Return the [x, y] coordinate for the center point of the cell that contains the specified text.  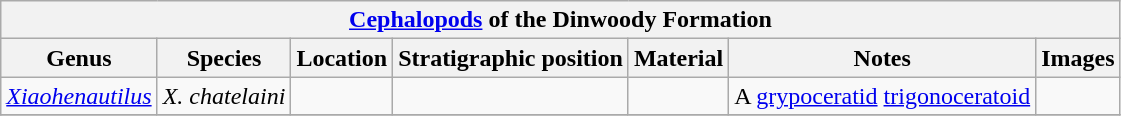
Material [678, 58]
Notes [882, 58]
Xiaohenautilus [79, 96]
A grypoceratid trigonoceratoid [882, 96]
Images [1078, 58]
X. chatelaini [224, 96]
Stratigraphic position [511, 58]
Location [342, 58]
Genus [79, 58]
Cephalopods of the Dinwoody Formation [560, 20]
Species [224, 58]
